Extract the [X, Y] coordinate from the center of the cell holding the provided text.  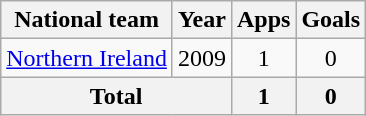
2009 [202, 58]
Total [116, 96]
Northern Ireland [87, 58]
Goals [331, 20]
Apps [263, 20]
Year [202, 20]
National team [87, 20]
